Provide the (X, Y) coordinate of the cell's center where the given text is located.  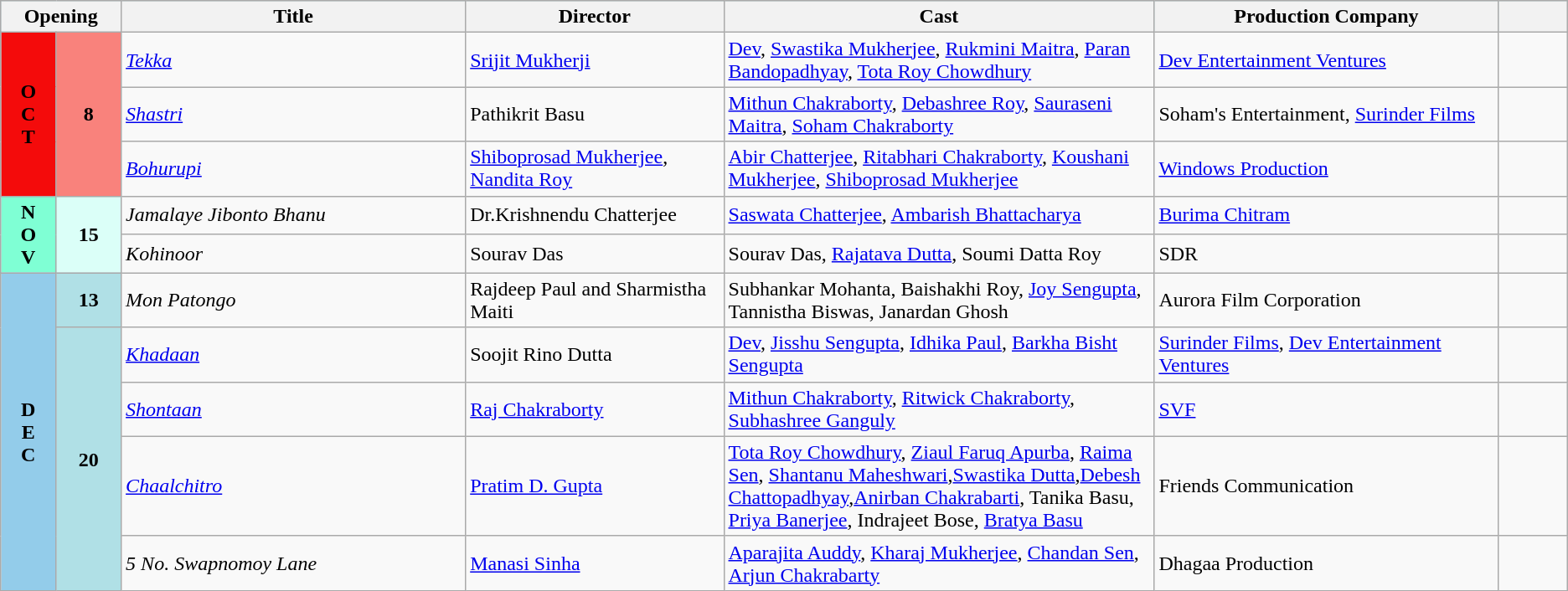
Soojit Rino Dutta (595, 355)
Khadaan (293, 355)
OCT (28, 114)
Aurora Film Corporation (1327, 300)
Cast (939, 17)
NOV (28, 234)
Production Company (1327, 17)
Sourav Das (595, 254)
Srijit Mukherji (595, 60)
20 (89, 459)
Jamalaye Jibonto Bhanu (293, 215)
Windows Production (1327, 169)
Mon Patongo (293, 300)
Burima Chitram (1327, 215)
Bohurupi (293, 169)
Rajdeep Paul and Sharmistha Maiti (595, 300)
Tekka (293, 60)
Dr.Krishnendu Chatterjee (595, 215)
Subhankar Mohanta, Baishakhi Roy, Joy Sengupta, Tannistha Biswas, Janardan Ghosh (939, 300)
Pratim D. Gupta (595, 486)
Dhagaa Production (1327, 563)
13 (89, 300)
Shontaan (293, 409)
Opening (61, 17)
Mithun Chakraborty, Debashree Roy, Sauraseni Maitra, Soham Chakraborty (939, 114)
Friends Communication (1327, 486)
Abir Chatterjee, Ritabhari Chakraborty, Koushani Mukherjee, Shiboprosad Mukherjee (939, 169)
5 No. Swapnomoy Lane (293, 563)
15 (89, 234)
Sourav Das, Rajatava Dutta, Soumi Datta Roy (939, 254)
Shastri (293, 114)
Dev Entertainment Ventures (1327, 60)
Kohinoor (293, 254)
SDR (1327, 254)
Dev, Jisshu Sengupta, Idhika Paul, Barkha Bisht Sengupta (939, 355)
SVF (1327, 409)
DEC (28, 432)
Soham's Entertainment, Surinder Films (1327, 114)
Surinder Films, Dev Entertainment Ventures (1327, 355)
Dev, Swastika Mukherjee, Rukmini Maitra, Paran Bandopadhyay, Tota Roy Chowdhury (939, 60)
8 (89, 114)
Aparajita Auddy, Kharaj Mukherjee, Chandan Sen, Arjun Chakrabarty (939, 563)
Saswata Chatterjee, Ambarish Bhattacharya (939, 215)
Manasi Sinha (595, 563)
Pathikrit Basu (595, 114)
Title (293, 17)
Director (595, 17)
Raj Chakraborty (595, 409)
Mithun Chakraborty, Ritwick Chakraborty, Subhashree Ganguly (939, 409)
Chaalchitro (293, 486)
Shiboprosad Mukherjee, Nandita Roy (595, 169)
